Return the [X, Y] coordinate for the center point of the cell that contains the specified text.  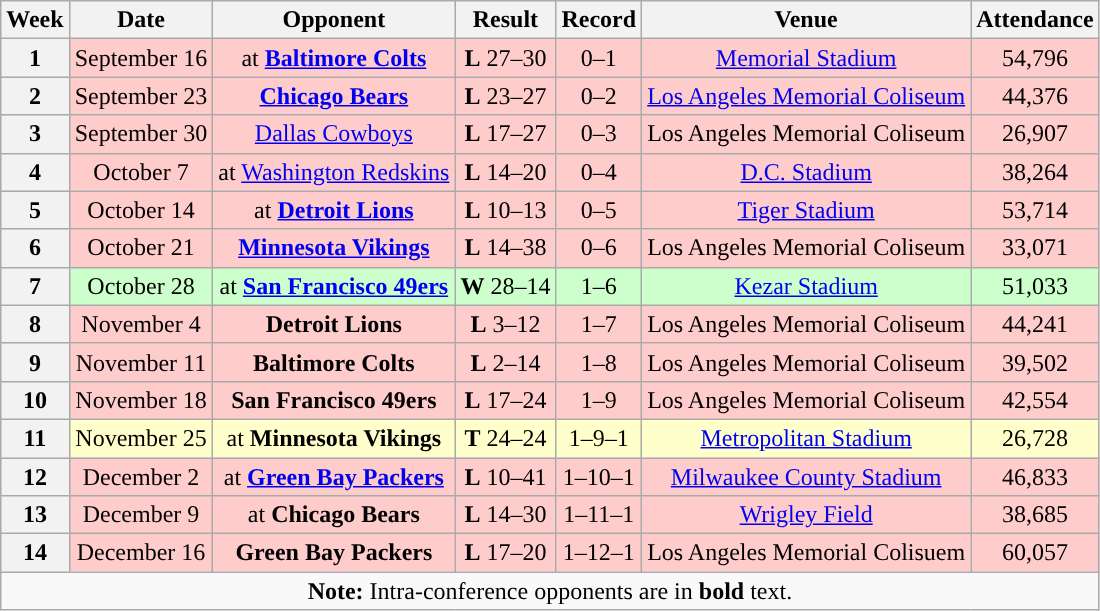
2 [35, 96]
October 14 [141, 210]
L 14–30 [506, 515]
Metropolitan Stadium [806, 438]
October 7 [141, 172]
5 [35, 210]
53,714 [1035, 210]
54,796 [1035, 58]
38,685 [1035, 515]
November 4 [141, 324]
26,907 [1035, 134]
0–6 [599, 248]
September 23 [141, 96]
Tiger Stadium [806, 210]
W 28–14 [506, 286]
Result [506, 20]
at Minnesota Vikings [334, 438]
L 10–13 [506, 210]
October 28 [141, 286]
44,241 [1035, 324]
L 14–20 [506, 172]
Kezar Stadium [806, 286]
D.C. Stadium [806, 172]
39,502 [1035, 362]
Los Angeles Memorial Colisuem [806, 553]
3 [35, 134]
Detroit Lions [334, 324]
September 16 [141, 58]
26,728 [1035, 438]
L 14–38 [506, 248]
San Francisco 49ers [334, 400]
Week [35, 20]
42,554 [1035, 400]
at Green Bay Packers [334, 477]
0–1 [599, 58]
L 2–14 [506, 362]
Minnesota Vikings [334, 248]
44,376 [1035, 96]
1–9 [599, 400]
Green Bay Packers [334, 553]
L 23–27 [506, 96]
L 17–27 [506, 134]
November 25 [141, 438]
1–8 [599, 362]
Note: Intra-conference opponents are in bold text. [550, 591]
46,833 [1035, 477]
1 [35, 58]
13 [35, 515]
L 17–24 [506, 400]
December 2 [141, 477]
Date [141, 20]
10 [35, 400]
51,033 [1035, 286]
at Detroit Lions [334, 210]
Record [599, 20]
60,057 [1035, 553]
1–7 [599, 324]
12 [35, 477]
T 24–24 [506, 438]
November 18 [141, 400]
at Washington Redskins [334, 172]
Attendance [1035, 20]
0–2 [599, 96]
October 21 [141, 248]
0–3 [599, 134]
at Baltimore Colts [334, 58]
11 [35, 438]
1–6 [599, 286]
8 [35, 324]
L 3–12 [506, 324]
33,071 [1035, 248]
L 27–30 [506, 58]
L 10–41 [506, 477]
Baltimore Colts [334, 362]
November 11 [141, 362]
0–5 [599, 210]
L 17–20 [506, 553]
9 [35, 362]
Memorial Stadium [806, 58]
1–11–1 [599, 515]
6 [35, 248]
Venue [806, 20]
1–10–1 [599, 477]
7 [35, 286]
Chicago Bears [334, 96]
1–9–1 [599, 438]
at Chicago Bears [334, 515]
December 16 [141, 553]
0–4 [599, 172]
38,264 [1035, 172]
4 [35, 172]
14 [35, 553]
Milwaukee County Stadium [806, 477]
at San Francisco 49ers [334, 286]
Dallas Cowboys [334, 134]
September 30 [141, 134]
1–12–1 [599, 553]
Opponent [334, 20]
December 9 [141, 515]
Wrigley Field [806, 515]
